Provide the [x, y] coordinate of the cell's center where the given text is located.  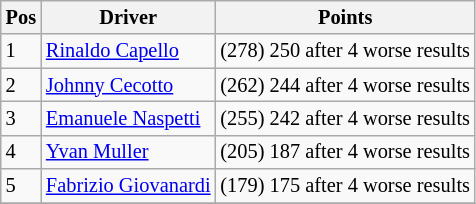
(205) 187 after 4 worse results [344, 152]
2 [21, 85]
Points [344, 17]
Driver [128, 17]
(262) 244 after 4 worse results [344, 85]
(255) 242 after 4 worse results [344, 118]
(278) 250 after 4 worse results [344, 51]
Fabrizio Giovanardi [128, 186]
Johnny Cecotto [128, 85]
1 [21, 51]
(179) 175 after 4 worse results [344, 186]
Pos [21, 17]
Yvan Muller [128, 152]
4 [21, 152]
Emanuele Naspetti [128, 118]
Rinaldo Capello [128, 51]
3 [21, 118]
5 [21, 186]
